Detect which cell encompasses the target text, then output its [x, y] center coordinate. 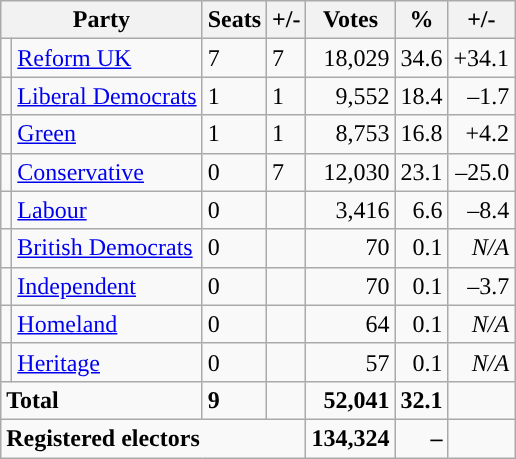
Registered electors [154, 438]
Green [107, 134]
134,324 [350, 438]
Heritage [107, 362]
18,029 [350, 58]
+34.1 [482, 58]
– [422, 438]
–3.7 [482, 286]
–25.0 [482, 172]
Total [102, 400]
16.8 [422, 134]
Seats [234, 20]
Independent [107, 286]
64 [350, 324]
12,030 [350, 172]
Homeland [107, 324]
+4.2 [482, 134]
52,041 [350, 400]
–1.7 [482, 96]
Reform UK [107, 58]
23.1 [422, 172]
9 [234, 400]
8,753 [350, 134]
% [422, 20]
Liberal Democrats [107, 96]
–8.4 [482, 210]
Votes [350, 20]
9,552 [350, 96]
Conservative [107, 172]
3,416 [350, 210]
57 [350, 362]
32.1 [422, 400]
Labour [107, 210]
British Democrats [107, 248]
34.6 [422, 58]
Party [102, 20]
18.4 [422, 96]
6.6 [422, 210]
